From the cell containing the given text, extract its center point as (x, y) coordinate. 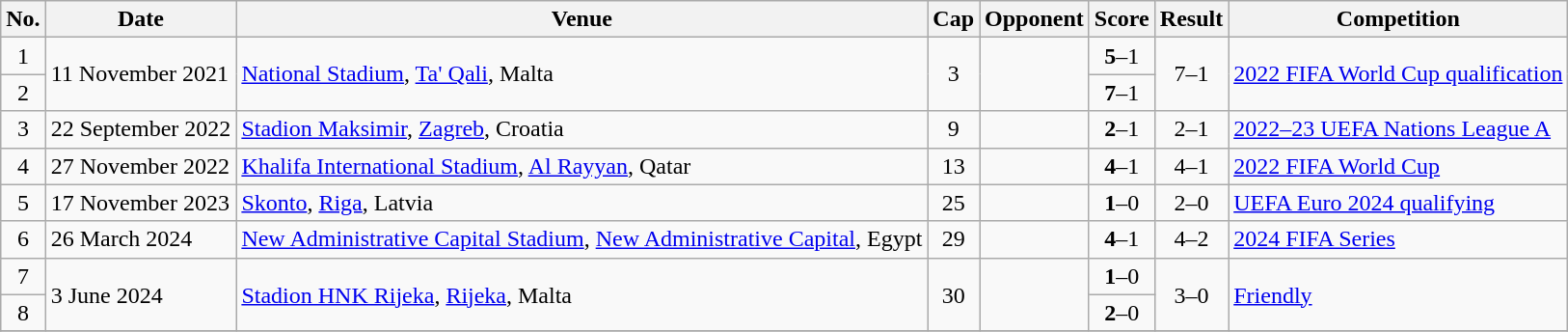
22 September 2022 (141, 129)
2022 FIFA World Cup (1398, 166)
Venue (582, 19)
Opponent (1035, 19)
Date (141, 19)
UEFA Euro 2024 qualifying (1398, 203)
4–2 (1191, 239)
National Stadium, Ta' Qali, Malta (582, 74)
Result (1191, 19)
3 June 2024 (141, 294)
9 (954, 129)
8 (23, 313)
26 March 2024 (141, 239)
Friendly (1398, 294)
Skonto, Riga, Latvia (582, 203)
Score (1122, 19)
Competition (1398, 19)
2024 FIFA Series (1398, 239)
29 (954, 239)
2022 FIFA World Cup qualification (1398, 74)
2022–23 UEFA Nations League A (1398, 129)
3–0 (1191, 294)
5 (23, 203)
5–1 (1122, 56)
Khalifa International Stadium, Al Rayyan, Qatar (582, 166)
Cap (954, 19)
25 (954, 203)
11 November 2021 (141, 74)
30 (954, 294)
1 (23, 56)
No. (23, 19)
2 (23, 93)
6 (23, 239)
7 (23, 276)
13 (954, 166)
Stadion Maksimir, Zagreb, Croatia (582, 129)
17 November 2023 (141, 203)
4 (23, 166)
New Administrative Capital Stadium, New Administrative Capital, Egypt (582, 239)
27 November 2022 (141, 166)
Stadion HNK Rijeka, Rijeka, Malta (582, 294)
